Return [X, Y] of the center of cell containing provided text 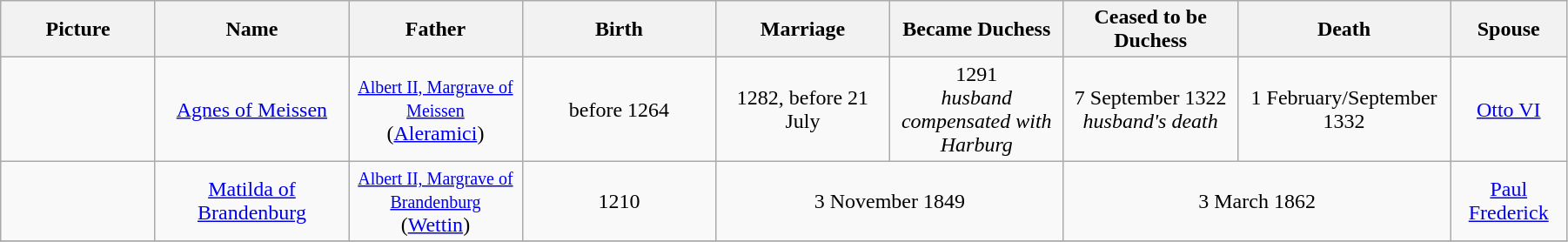
Picture [78, 30]
Otto VI [1509, 110]
Ceased to be Duchess [1150, 30]
Became Duchess [976, 30]
before 1264 [619, 110]
Matilda of Brandenburg [251, 201]
1291husband compensated with Harburg [976, 110]
Marriage [802, 30]
Albert II, Margrave of Brandenburg(Wettin) [435, 201]
Father [435, 30]
Death [1344, 30]
Albert II, Margrave of Meissen(Aleramici) [435, 110]
7 September 1322husband's death [1150, 110]
Spouse [1509, 30]
Paul Frederick [1509, 201]
3 November 1849 [889, 201]
Birth [619, 30]
1282, before 21 July [802, 110]
1 February/September 1332 [1344, 110]
Name [251, 30]
1210 [619, 201]
3 March 1862 [1256, 201]
Agnes of Meissen [251, 110]
